Return the [x, y] coordinate for the center point of the cell that contains the specified text.  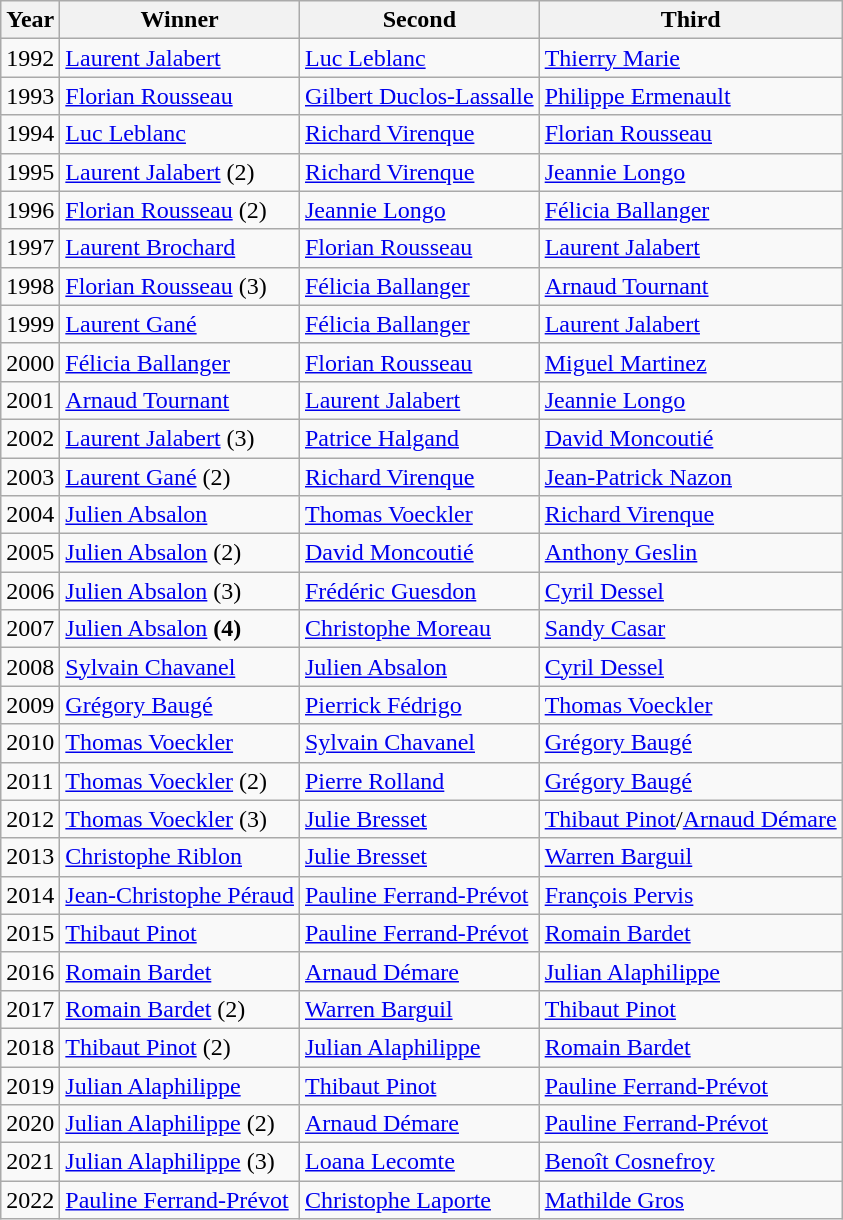
2019 [30, 1085]
Miguel Martinez [690, 362]
1994 [30, 134]
2016 [30, 971]
2001 [30, 400]
Pierre Rolland [419, 781]
2000 [30, 362]
Thomas Voeckler (3) [180, 819]
1995 [30, 172]
Laurent Gané [180, 324]
2002 [30, 438]
2013 [30, 857]
2005 [30, 553]
2008 [30, 667]
Loana Lecomte [419, 1162]
Benoît Cosnefroy [690, 1162]
Mathilde Gros [690, 1200]
2012 [30, 819]
Jean-Christophe Péraud [180, 895]
Jean-Patrick Nazon [690, 477]
Patrice Halgand [419, 438]
Laurent Gané (2) [180, 477]
Laurent Jalabert (2) [180, 172]
Laurent Brochard [180, 248]
Laurent Jalabert (3) [180, 438]
Thibaut Pinot/Arnaud Démare [690, 819]
Julien Absalon (4) [180, 629]
Gilbert Duclos-Lassalle [419, 96]
Julian Alaphilippe (3) [180, 1162]
2003 [30, 477]
Julien Absalon (3) [180, 591]
2004 [30, 515]
2014 [30, 895]
Florian Rousseau (2) [180, 210]
1992 [30, 58]
2011 [30, 781]
1998 [30, 286]
2017 [30, 1009]
Pierrick Fédrigo [419, 705]
2015 [30, 933]
2018 [30, 1047]
Sandy Casar [690, 629]
1997 [30, 248]
2009 [30, 705]
Romain Bardet (2) [180, 1009]
2007 [30, 629]
Thomas Voeckler (2) [180, 781]
1999 [30, 324]
Christophe Moreau [419, 629]
1996 [30, 210]
Julien Absalon (2) [180, 553]
Third [690, 20]
1993 [30, 96]
Christophe Laporte [419, 1200]
Christophe Riblon [180, 857]
Anthony Geslin [690, 553]
Frédéric Guesdon [419, 591]
Winner [180, 20]
Year [30, 20]
2006 [30, 591]
2021 [30, 1162]
Thierry Marie [690, 58]
Julian Alaphilippe (2) [180, 1124]
François Pervis [690, 895]
Philippe Ermenault [690, 96]
2010 [30, 743]
2020 [30, 1124]
Second [419, 20]
Florian Rousseau (3) [180, 286]
2022 [30, 1200]
Thibaut Pinot (2) [180, 1047]
